For the text-containing cell, return its midpoint in (x, y) coordinate format. 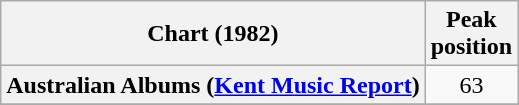
Chart (1982) (213, 34)
Australian Albums (Kent Music Report) (213, 85)
Peakposition (471, 34)
63 (471, 85)
